Return (X, Y) of the center of cell containing provided text 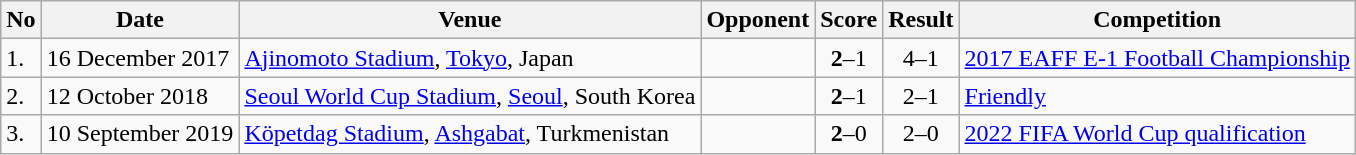
1. (21, 58)
2022 FIFA World Cup qualification (1157, 134)
10 September 2019 (140, 134)
Date (140, 20)
Seoul World Cup Stadium, Seoul, South Korea (470, 96)
16 December 2017 (140, 58)
Venue (470, 20)
2017 EAFF E-1 Football Championship (1157, 58)
12 October 2018 (140, 96)
Opponent (758, 20)
Score (849, 20)
Köpetdag Stadium, Ashgabat, Turkmenistan (470, 134)
2. (21, 96)
3. (21, 134)
No (21, 20)
Result (921, 20)
Friendly (1157, 96)
Ajinomoto Stadium, Tokyo, Japan (470, 58)
Competition (1157, 20)
4–1 (921, 58)
